From the cell containing the given text, extract its center point as [x, y] coordinate. 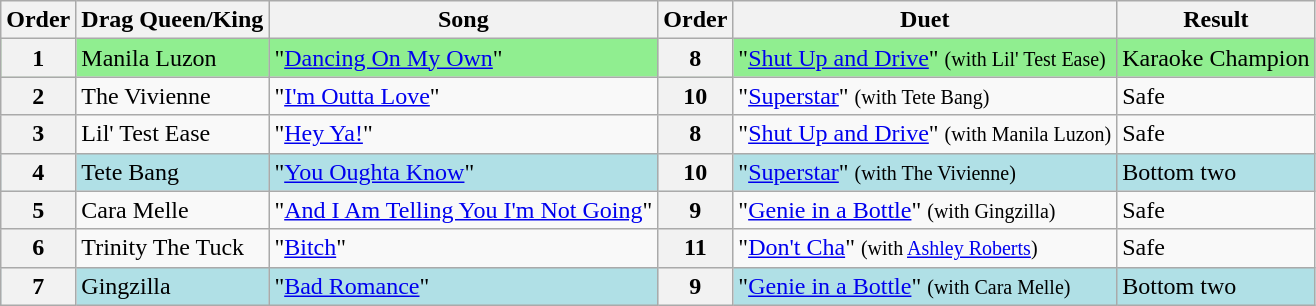
"Shut Up and Drive" (with Lil' Test Ease) [925, 58]
Duet [925, 20]
Song [464, 20]
"Dancing On My Own" [464, 58]
"Superstar" (with Tete Bang) [925, 96]
2 [38, 96]
"Shut Up and Drive" (with Manila Luzon) [925, 134]
3 [38, 134]
"You Oughta Know" [464, 172]
Lil' Test Ease [172, 134]
4 [38, 172]
1 [38, 58]
Result [1216, 20]
Cara Melle [172, 210]
"Genie in a Bottle" (with Cara Melle) [925, 286]
"Bad Romance" [464, 286]
"I'm Outta Love" [464, 96]
"Bitch" [464, 248]
11 [696, 248]
6 [38, 248]
Trinity The Tuck [172, 248]
7 [38, 286]
Gingzilla [172, 286]
The Vivienne [172, 96]
Manila Luzon [172, 58]
"Hey Ya!" [464, 134]
"And I Am Telling You I'm Not Going" [464, 210]
5 [38, 210]
Tete Bang [172, 172]
Drag Queen/King [172, 20]
"Superstar" (with The Vivienne) [925, 172]
"Genie in a Bottle" (with Gingzilla) [925, 210]
Karaoke Champion [1216, 58]
"Don't Cha" (with Ashley Roberts) [925, 248]
